Extract the [X, Y] coordinate from the center of the cell holding the provided text.  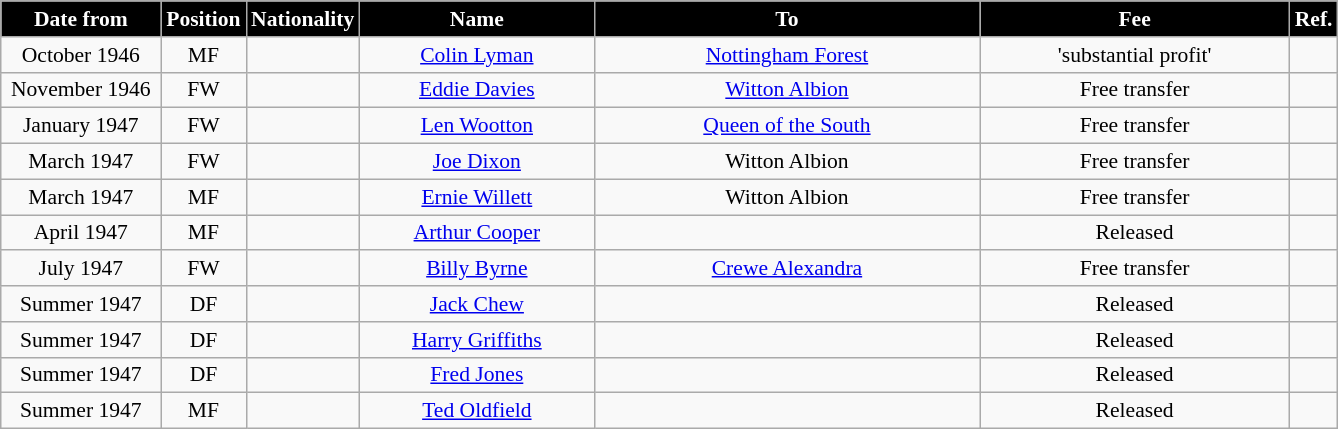
Crewe Alexandra [786, 269]
Colin Lyman [476, 55]
Fred Jones [476, 375]
April 1947 [81, 233]
Fee [1135, 19]
Position [204, 19]
Harry Griffiths [476, 340]
Nottingham Forest [786, 55]
Ref. [1314, 19]
Ted Oldfield [476, 411]
'substantial profit' [1135, 55]
Nationality [302, 19]
January 1947 [81, 126]
Date from [81, 19]
October 1946 [81, 55]
Queen of the South [786, 126]
Billy Byrne [476, 269]
To [786, 19]
Ernie Willett [476, 197]
July 1947 [81, 269]
Len Wootton [476, 126]
Arthur Cooper [476, 233]
November 1946 [81, 90]
Jack Chew [476, 304]
Joe Dixon [476, 162]
Name [476, 19]
Eddie Davies [476, 90]
